For the text-containing cell, return its midpoint in [X, Y] coordinate format. 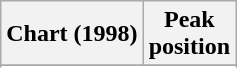
Chart (1998) [72, 34]
Peak position [189, 34]
